Find where the given text appears and provide that cell's center as [x, y] coordinate. 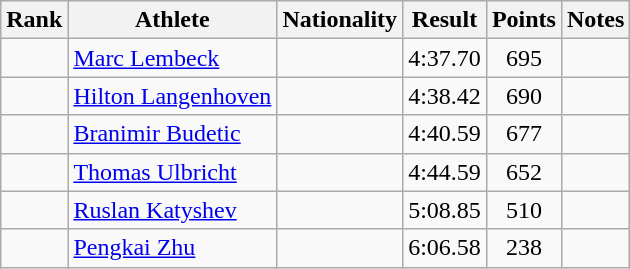
677 [524, 134]
4:37.70 [445, 58]
Notes [595, 20]
4:44.59 [445, 172]
Nationality [340, 20]
Points [524, 20]
Ruslan Katyshev [172, 210]
Branimir Budetic [172, 134]
Hilton Langenhoven [172, 96]
Marc Lembeck [172, 58]
690 [524, 96]
6:06.58 [445, 248]
Rank [34, 20]
238 [524, 248]
510 [524, 210]
652 [524, 172]
Athlete [172, 20]
4:38.42 [445, 96]
5:08.85 [445, 210]
4:40.59 [445, 134]
Result [445, 20]
695 [524, 58]
Pengkai Zhu [172, 248]
Thomas Ulbricht [172, 172]
